Search for the cell housing the specified text and yield its (X, Y) center coordinate. 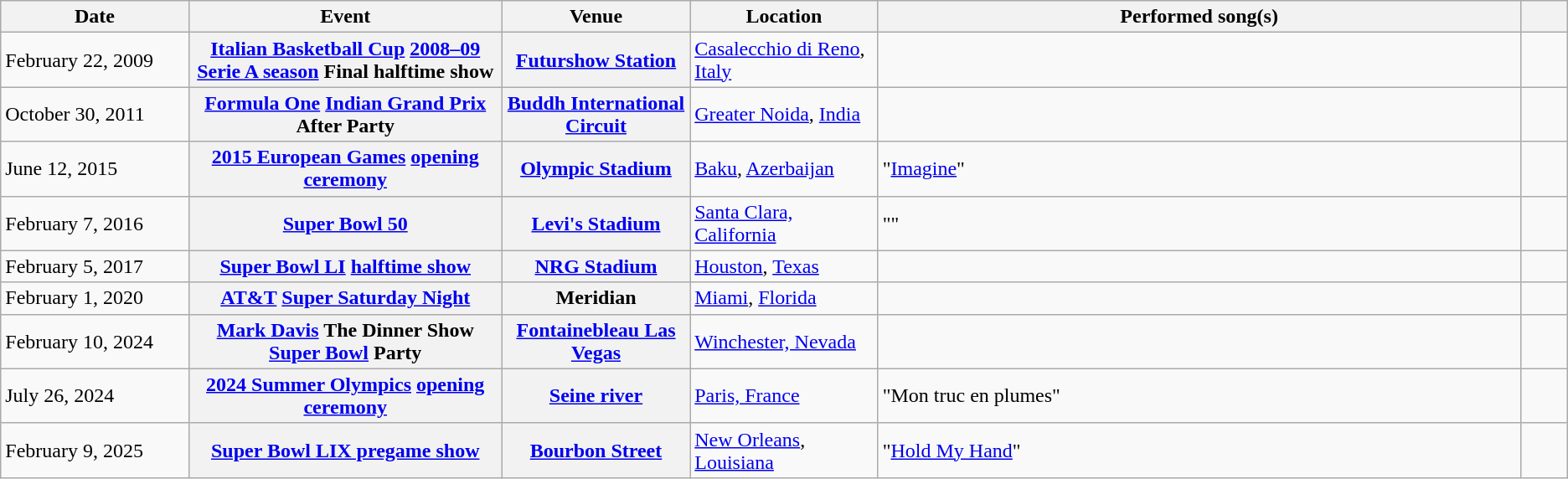
Location (784, 17)
Olympic Stadium (596, 169)
New Orleans, Louisiana (784, 451)
Levi's Stadium (596, 223)
"Imagine" (1199, 169)
February 22, 2009 (95, 60)
Venue (596, 17)
"" (1199, 223)
Fontainebleau Las Vegas (596, 342)
Baku, Azerbaijan (784, 169)
Winchester, Nevada (784, 342)
"Mon truc en plumes" (1199, 395)
Miami, Florida (784, 298)
February 10, 2024 (95, 342)
October 30, 2011 (95, 114)
NRG Stadium (596, 266)
Super Bowl LI halftime show (345, 266)
Italian Basketball Cup 2008–09 Serie A season Final halftime show (345, 60)
Houston, Texas (784, 266)
Paris, France (784, 395)
2024 Summer Olympics opening ceremony (345, 395)
Futurshow Station (596, 60)
Performed song(s) (1199, 17)
June 12, 2015 (95, 169)
July 26, 2024 (95, 395)
Greater Noida, India (784, 114)
Date (95, 17)
Event (345, 17)
Casalecchio di Reno, Italy (784, 60)
AT&T Super Saturday Night (345, 298)
Formula One Indian Grand Prix After Party (345, 114)
Super Bowl LIX pregame show (345, 451)
Mark Davis The Dinner Show Super Bowl Party (345, 342)
February 7, 2016 (95, 223)
February 1, 2020 (95, 298)
Santa Clara, California (784, 223)
Buddh International Circuit (596, 114)
"Hold My Hand" (1199, 451)
Bourbon Street (596, 451)
Super Bowl 50 (345, 223)
2015 European Games opening ceremony (345, 169)
Seine river (596, 395)
Meridian (596, 298)
February 9, 2025 (95, 451)
February 5, 2017 (95, 266)
